Locate the cell with the specified text and output its (X, Y) center coordinate. 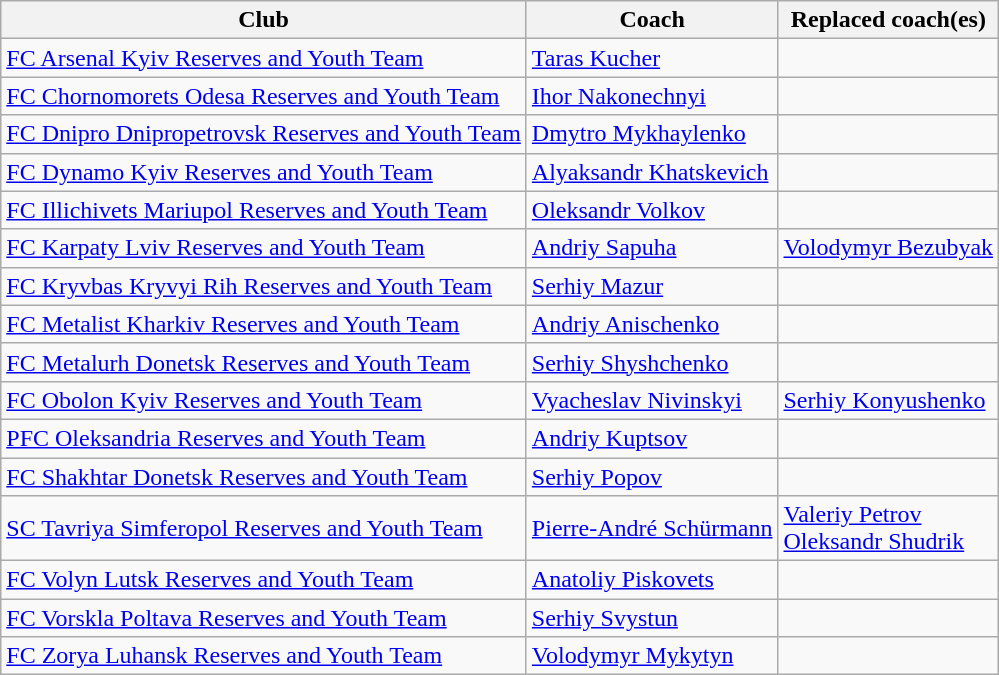
FC Shakhtar Donetsk Reserves and Youth Team (264, 477)
FC Zorya Luhansk Reserves and Youth Team (264, 656)
FC Dnipro Dnipropetrovsk Reserves and Youth Team (264, 134)
Andriy Kuptsov (652, 438)
FC Kryvbas Kryvyi Rih Reserves and Youth Team (264, 286)
Serhiy Mazur (652, 286)
FC Chornomorets Odesa Reserves and Youth Team (264, 96)
Serhiy Shyshchenko (652, 362)
Volodymyr Bezubyak (888, 248)
Dmytro Mykhaylenko (652, 134)
SC Tavriya Simferopol Reserves and Youth Team (264, 528)
Taras Kucher (652, 58)
FC Vorskla Poltava Reserves and Youth Team (264, 618)
Serhiy Svystun (652, 618)
FC Illichivets Mariupol Reserves and Youth Team (264, 210)
FC Karpaty Lviv Reserves and Youth Team (264, 248)
FC Obolon Kyiv Reserves and Youth Team (264, 400)
Pierre-André Schürmann (652, 528)
Serhiy Popov (652, 477)
Serhiy Konyushenko (888, 400)
Replaced coach(es) (888, 20)
PFC Oleksandria Reserves and Youth Team (264, 438)
Vyacheslav Nivinskyi (652, 400)
Valeriy Petrov Oleksandr Shudrik (888, 528)
FC Volyn Lutsk Reserves and Youth Team (264, 580)
Andriy Sapuha (652, 248)
Anatoliy Piskovets (652, 580)
FC Metalurh Donetsk Reserves and Youth Team (264, 362)
Alyaksandr Khatskevich (652, 172)
Volodymyr Mykytyn (652, 656)
Coach (652, 20)
FC Metalist Kharkiv Reserves and Youth Team (264, 324)
Ihor Nakonechnyi (652, 96)
Club (264, 20)
FC Dynamo Kyiv Reserves and Youth Team (264, 172)
Andriy Anischenko (652, 324)
FC Arsenal Kyiv Reserves and Youth Team (264, 58)
Oleksandr Volkov (652, 210)
